Provide the (X, Y) coordinate of the cell's center where the given text is located.  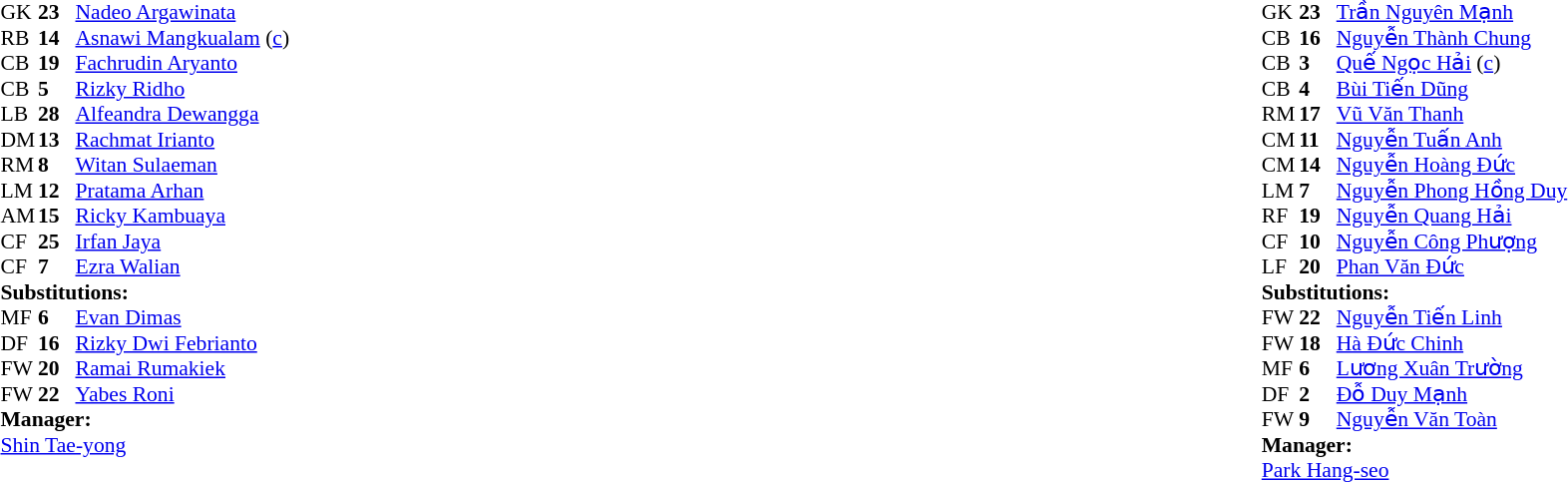
Trần Nguyên Mạnh (1452, 13)
RF (1281, 217)
DM (19, 140)
Yabes Roni (184, 394)
Hà Đức Chinh (1452, 343)
LF (1281, 266)
9 (1318, 420)
Phan Văn Đức (1452, 266)
13 (57, 140)
Witan Sulaeman (184, 165)
8 (57, 165)
RB (19, 38)
25 (57, 241)
10 (1318, 241)
Rizky Dwi Febrianto (184, 343)
Đỗ Duy Mạnh (1452, 394)
Ezra Walian (184, 266)
Pratama Arhan (184, 191)
Nguyễn Tiến Linh (1452, 318)
Nguyễn Công Phượng (1452, 241)
Ramai Rumakiek (184, 368)
Nguyễn Văn Toàn (1452, 420)
4 (1318, 89)
Rachmat Irianto (184, 140)
Ricky Kambuaya (184, 217)
Alfeandra Dewangga (184, 115)
Rizky Ridho (184, 89)
Asnawi Mangkualam (c) (184, 38)
Nguyễn Quang Hải (1452, 217)
Quế Ngọc Hải (c) (1452, 63)
Nguyễn Thành Chung (1452, 38)
Bùi Tiến Dũng (1452, 89)
15 (57, 217)
Nguyễn Phong Hồng Duy (1452, 191)
Evan Dimas (184, 318)
LB (19, 115)
2 (1318, 394)
18 (1318, 343)
Nguyễn Hoàng Đức (1452, 165)
17 (1318, 115)
Lương Xuân Trường (1452, 368)
28 (57, 115)
12 (57, 191)
AM (19, 217)
Shin Tae-yong (145, 445)
Vũ Văn Thanh (1452, 115)
Nadeo Argawinata (184, 13)
Irfan Jaya (184, 241)
3 (1318, 63)
Fachrudin Aryanto (184, 63)
11 (1318, 140)
5 (57, 89)
Nguyễn Tuấn Anh (1452, 140)
